Output the (x, y) coordinate of the center of the cell containing the given text.  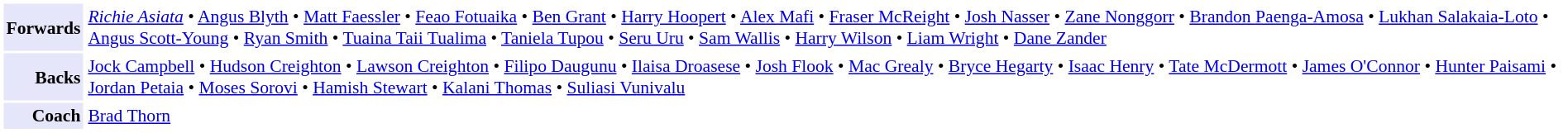
Coach (43, 116)
Brad Thorn (825, 116)
Backs (43, 76)
Forwards (43, 26)
